Find where the given text appears and provide that cell's center as [x, y] coordinate. 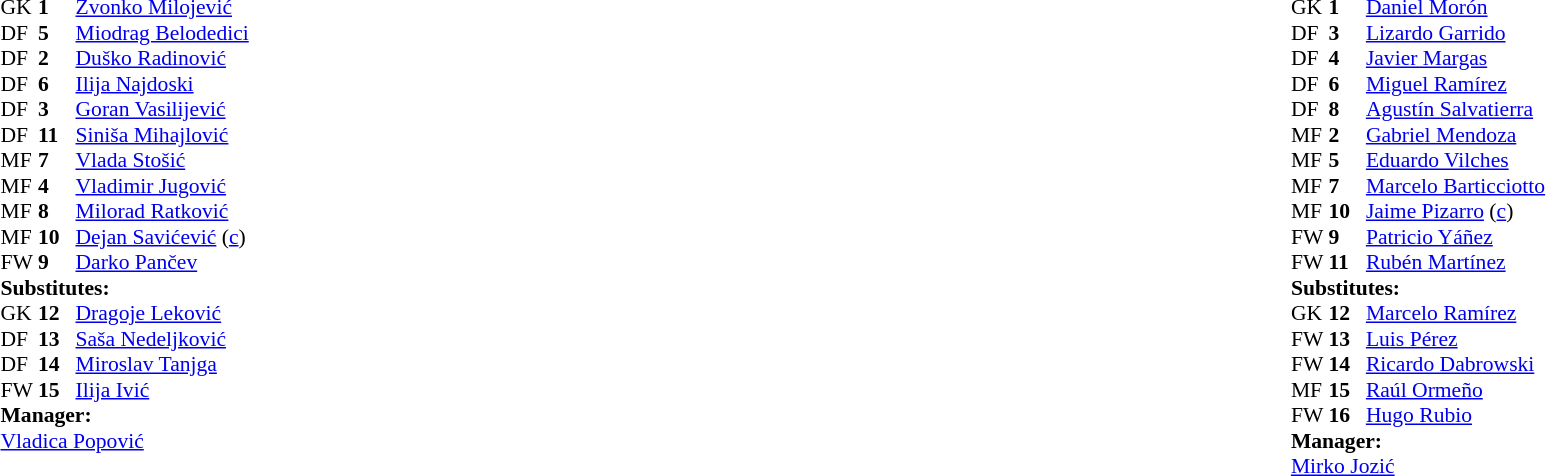
Dejan Savićević (c) [162, 237]
Duško Radinović [162, 59]
Marcelo Barticciotto [1456, 186]
Marcelo Ramírez [1456, 313]
Miguel Ramírez [1456, 84]
Dragoje Leković [162, 313]
16 [1347, 415]
Eduardo Vilches [1456, 161]
Luis Pérez [1456, 339]
Darko Pančev [162, 263]
Saša Nedeljković [162, 339]
Agustín Salvatierra [1456, 109]
Ilija Ivić [162, 390]
Jaime Pizarro (c) [1456, 211]
Patricio Yáñez [1456, 237]
Ricardo Dabrowski [1456, 365]
Miodrag Belodedici [162, 33]
Vladica Popović [124, 441]
Milorad Ratković [162, 211]
Hugo Rubio [1456, 415]
Lizardo Garrido [1456, 33]
Javier Margas [1456, 59]
Siniša Mihajlović [162, 135]
Gabriel Mendoza [1456, 135]
Vlada Stošić [162, 161]
Goran Vasilijević [162, 109]
Miroslav Tanjga [162, 365]
Rubén Martínez [1456, 263]
Raúl Ormeño [1456, 390]
Ilija Najdoski [162, 84]
Vladimir Jugović [162, 186]
